Extract the (X, Y) coordinate from the center of the cell holding the provided text.  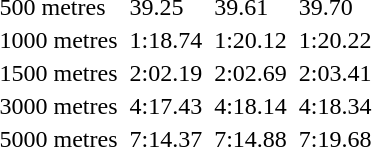
4:18.14 (251, 106)
2:02.69 (251, 73)
2:02.19 (166, 73)
1:18.74 (166, 40)
4:17.43 (166, 106)
1:20.12 (251, 40)
